Identify which cell holds the provided text, then report its (X, Y) central coordinate. 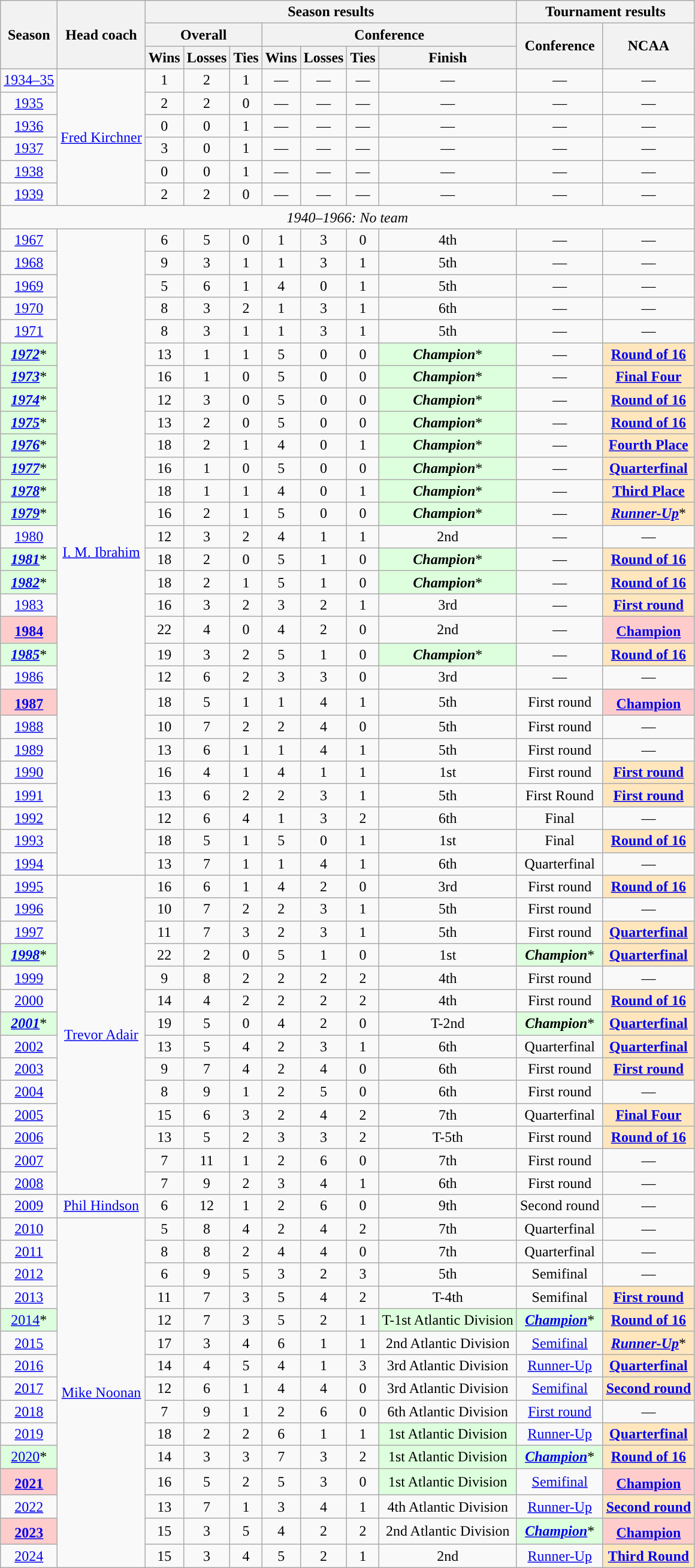
Head coach (101, 35)
2003 (29, 1069)
1971 (29, 331)
1985* (29, 655)
1967 (29, 240)
2017 (29, 1388)
2015 (29, 1343)
T-2nd (448, 1023)
2016 (29, 1365)
T-4th (448, 1297)
NCAA (648, 46)
T-5th (448, 1138)
1940–1966: No team (347, 217)
1979* (29, 514)
1994 (29, 864)
1995 (29, 886)
Finish (448, 58)
Mike Noonan (101, 1392)
1972* (29, 354)
2018 (29, 1412)
Fourth Place (648, 445)
1992 (29, 818)
1991 (29, 795)
1996 (29, 909)
1980 (29, 536)
1989 (29, 750)
1984 (29, 629)
1983 (29, 605)
1978* (29, 491)
2007 (29, 1160)
2014* (29, 1320)
2008 (29, 1183)
2019 (29, 1434)
2004 (29, 1092)
1975* (29, 423)
2005 (29, 1115)
2021 (29, 1482)
1937 (29, 149)
1997 (29, 932)
1938 (29, 171)
Phil Hindson (101, 1206)
1934–35 (29, 80)
Third Place (648, 491)
2012 (29, 1274)
4th Atlantic Division (448, 1506)
2000 (29, 1000)
2002 (29, 1047)
1968 (29, 263)
1990 (29, 773)
Fred Kirchner (101, 137)
Overall (204, 35)
2013 (29, 1297)
1987 (29, 702)
1988 (29, 727)
1970 (29, 309)
Season results (331, 12)
2006 (29, 1138)
6th Atlantic Division (448, 1412)
2010 (29, 1229)
1936 (29, 126)
1993 (29, 841)
1969 (29, 286)
1974* (29, 400)
1935 (29, 103)
17 (164, 1343)
Third Round (648, 1556)
1981* (29, 559)
2001* (29, 1023)
1998* (29, 955)
1977* (29, 468)
2009 (29, 1206)
2024 (29, 1556)
2023 (29, 1531)
1986 (29, 677)
2022 (29, 1506)
1982* (29, 582)
I. M. Ibrahim (101, 551)
2011 (29, 1252)
9th (448, 1206)
Tournament results (605, 12)
1939 (29, 194)
First Round (560, 795)
1999 (29, 978)
Season (29, 35)
T-1st Atlantic Division (448, 1320)
Trevor Adair (101, 1035)
2020* (29, 1457)
1976* (29, 445)
1973* (29, 377)
